Return (x, y) of the center of cell containing provided text 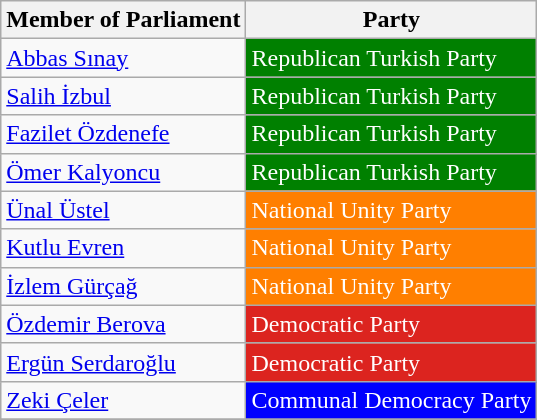
Ergün Serdaroğlu (124, 362)
Ünal Üstel (124, 210)
Kutlu Evren (124, 248)
Ömer Kalyoncu (124, 172)
Abbas Sınay (124, 58)
Zeki Çeler (124, 400)
Özdemir Berova (124, 324)
Party (392, 20)
İzlem Gürçağ (124, 286)
Fazilet Özdenefe (124, 134)
Member of Parliament (124, 20)
Salih İzbul (124, 96)
Communal Democracy Party (392, 400)
